Pinpoint the cell where the given text exists, returning its (x, y) midpoint coordinate. 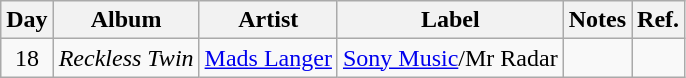
Day (27, 20)
Sony Music/Mr Radar (450, 58)
18 (27, 58)
Artist (268, 20)
Notes (597, 20)
Reckless Twin (126, 58)
Album (126, 20)
Ref. (658, 20)
Mads Langer (268, 58)
Label (450, 20)
